Scan for the cell matching the given text and deliver its [x, y] coordinate at center. 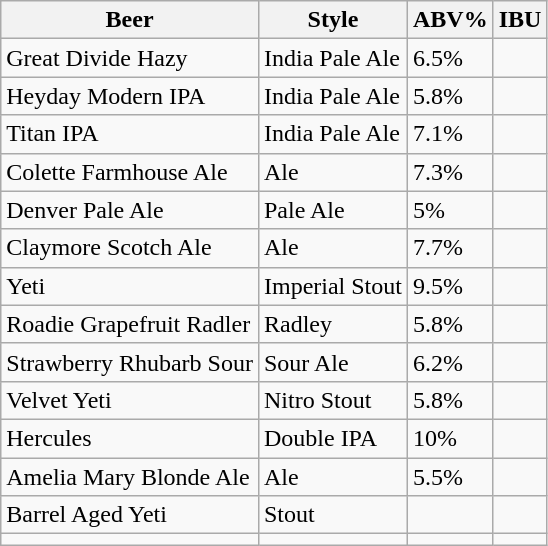
Strawberry Rhubarb Sour [130, 362]
7.3% [450, 172]
Heyday Modern IPA [130, 96]
7.7% [450, 248]
Great Divide Hazy [130, 58]
6.5% [450, 58]
Beer [130, 20]
Radley [332, 324]
ABV% [450, 20]
IBU [520, 20]
Stout [332, 515]
Amelia Mary Blonde Ale [130, 477]
Yeti [130, 286]
5.5% [450, 477]
9.5% [450, 286]
Claymore Scotch Ale [130, 248]
Denver Pale Ale [130, 210]
Colette Farmhouse Ale [130, 172]
Imperial Stout [332, 286]
6.2% [450, 362]
Hercules [130, 438]
Nitro Stout [332, 400]
Pale Ale [332, 210]
5% [450, 210]
Barrel Aged Yeti [130, 515]
Velvet Yeti [130, 400]
Roadie Grapefruit Radler [130, 324]
Double IPA [332, 438]
Style [332, 20]
10% [450, 438]
7.1% [450, 134]
Titan IPA [130, 134]
Sour Ale [332, 362]
